Detect which cell encompasses the target text, then output its (X, Y) center coordinate. 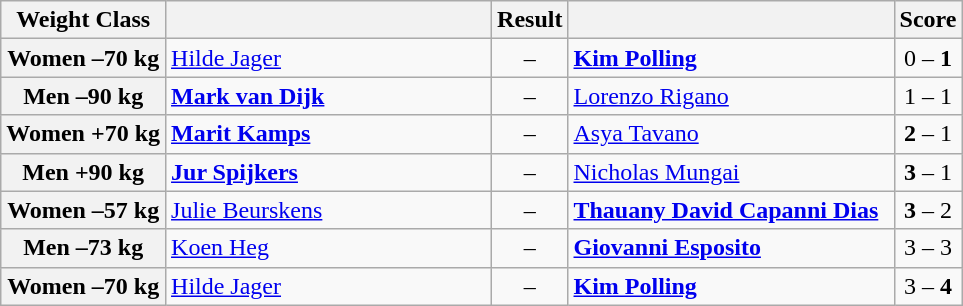
Women –57 kg (84, 210)
Weight Class (84, 20)
Women +70 kg (84, 134)
Koen Heg (329, 248)
0 – 1 (928, 58)
Thauany David Capanni Dias (731, 210)
2 – 1 (928, 134)
3 – 4 (928, 286)
Mark van Dijk (329, 96)
Nicholas Mungai (731, 172)
Julie Beurskens (329, 210)
Result (530, 20)
Jur Spijkers (329, 172)
Men +90 kg (84, 172)
Score (928, 20)
1 – 1 (928, 96)
Lorenzo Rigano (731, 96)
Men –90 kg (84, 96)
Marit Kamps (329, 134)
Giovanni Esposito (731, 248)
3 – 3 (928, 248)
Asya Tavano (731, 134)
3 – 2 (928, 210)
Men –73 kg (84, 248)
3 – 1 (928, 172)
